Provide the (X, Y) coordinate of the cell's center where the given text is located.  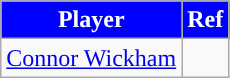
Player (92, 20)
Ref (206, 20)
Connor Wickham (92, 58)
